Determine the (X, Y) coordinate at the center of the cell enclosing the given text.  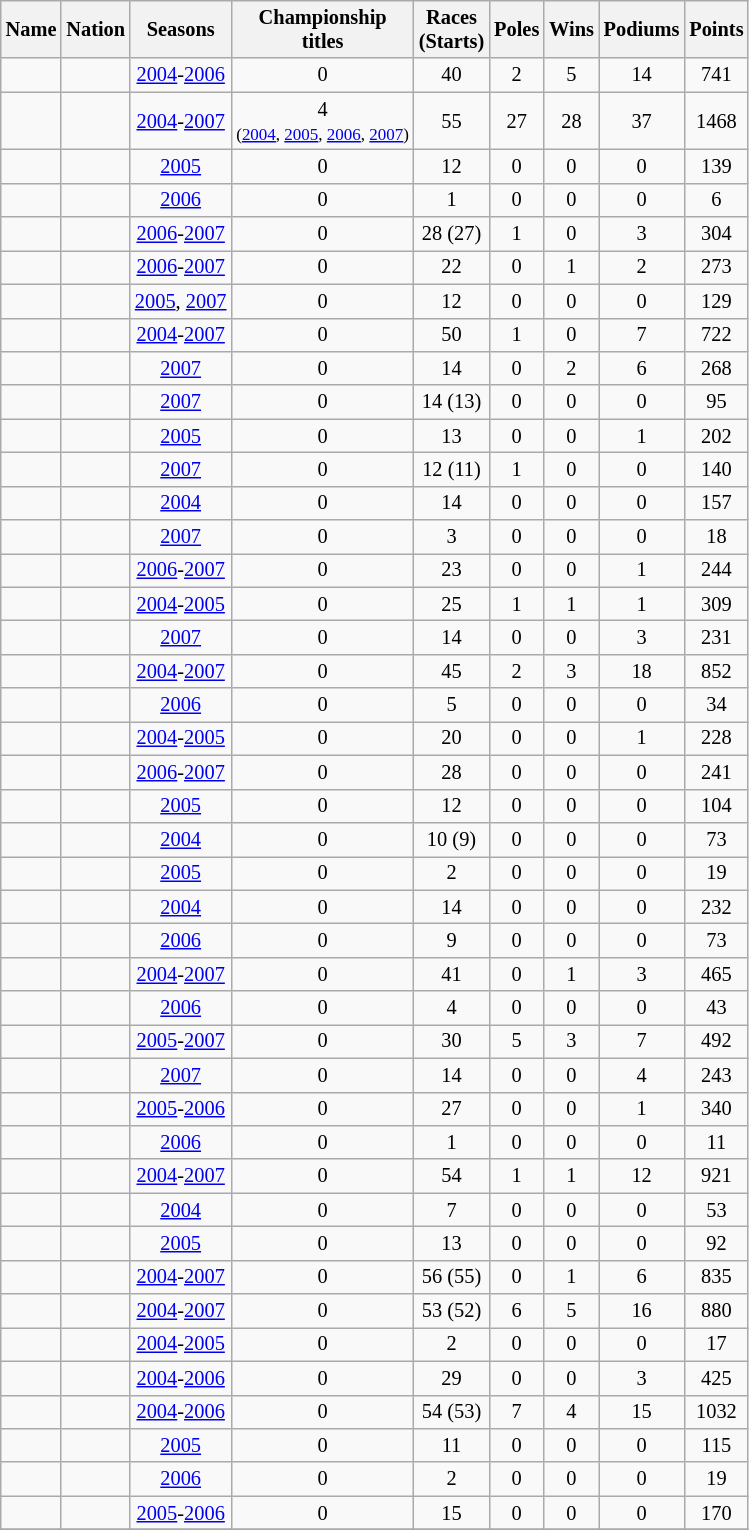
340 (716, 1109)
232 (716, 907)
492 (716, 1041)
56 (55) (452, 1277)
50 (452, 335)
Poles (516, 29)
228 (716, 738)
722 (716, 335)
741 (716, 75)
53 (716, 1210)
37 (642, 121)
53 (52) (452, 1311)
244 (716, 570)
880 (716, 1311)
129 (716, 301)
1032 (716, 1412)
1468 (716, 121)
41 (452, 974)
Podiums (642, 29)
835 (716, 1277)
92 (716, 1243)
17 (716, 1344)
14 (13) (452, 402)
104 (716, 806)
Races(Starts) (452, 29)
2005-2007 (180, 1041)
10 (9) (452, 839)
Points (716, 29)
16 (642, 1311)
170 (716, 1513)
241 (716, 772)
20 (452, 738)
43 (716, 1008)
29 (452, 1378)
139 (716, 166)
54 (53) (452, 1412)
30 (452, 1041)
28 (27) (452, 234)
22 (452, 267)
Name (32, 29)
54 (452, 1176)
115 (716, 1445)
40 (452, 75)
4 (2004, 2005, 2006, 2007) (322, 121)
Seasons (180, 29)
202 (716, 436)
309 (716, 604)
465 (716, 974)
273 (716, 267)
243 (716, 1075)
Nation (96, 29)
45 (452, 671)
23 (452, 570)
2005, 2007 (180, 301)
34 (716, 705)
304 (716, 234)
12 (11) (452, 469)
Championshiptitles (322, 29)
55 (452, 121)
157 (716, 503)
425 (716, 1378)
921 (716, 1176)
268 (716, 368)
140 (716, 469)
231 (716, 637)
25 (452, 604)
Wins (572, 29)
852 (716, 671)
9 (452, 940)
95 (716, 402)
